Identify which cell holds the provided text, then report its [X, Y] central coordinate. 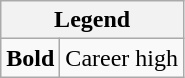
Bold [30, 58]
Career high [122, 58]
Legend [92, 20]
